Find where the given text appears and provide that cell's center as (X, Y) coordinate. 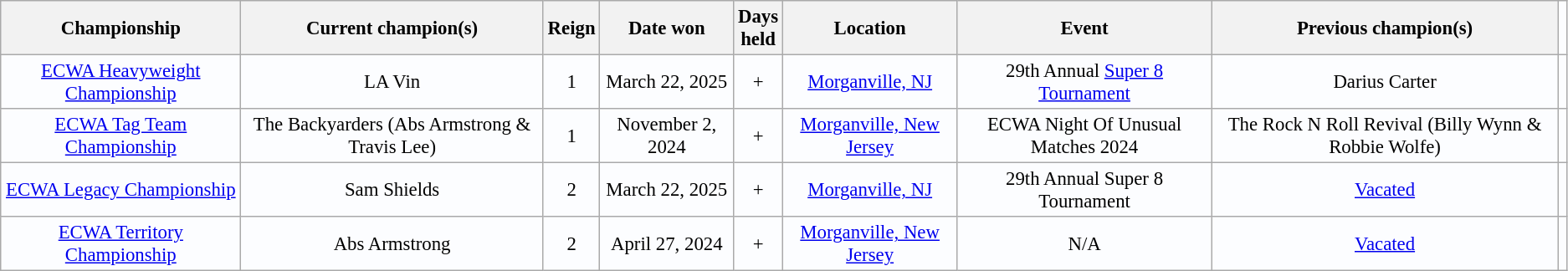
ECWA Heavyweight Championship (120, 82)
April 27, 2024 (667, 244)
Championship (120, 28)
Sam Shields (392, 191)
ECWA Territory Championship (120, 244)
Abs Armstrong (392, 244)
Daysheld (758, 28)
Darius Carter (1385, 82)
ECWA Tag Team Championship (120, 135)
Date won (667, 28)
The Rock N Roll Revival (Billy Wynn & Robbie Wolfe) (1385, 135)
ECWA Legacy Championship (120, 191)
Current champion(s) (392, 28)
ECWA Night Of Unusual Matches 2024 (1084, 135)
LA Vin (392, 82)
The Backyarders (Abs Armstrong & Travis Lee) (392, 135)
Previous champion(s) (1385, 28)
N/A (1084, 244)
Location (869, 28)
Event (1084, 28)
Reign (571, 28)
November 2, 2024 (667, 135)
